Locate the cell with the specified text and output its (x, y) center coordinate. 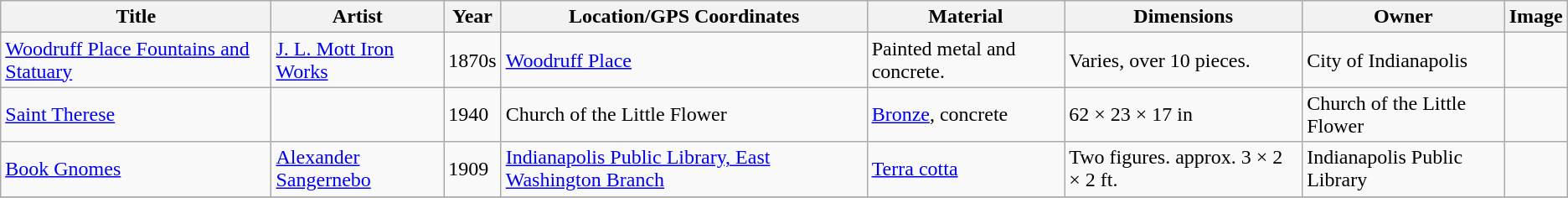
Material (966, 17)
Alexander Sangernebo (358, 169)
1909 (472, 169)
Image (1536, 17)
City of Indianapolis (1404, 60)
1870s (472, 60)
Year (472, 17)
Title (136, 17)
J. L. Mott Iron Works (358, 60)
Indianapolis Public Library, East Washington Branch (683, 169)
Bronze, concrete (966, 114)
Dimensions (1184, 17)
Saint Therese (136, 114)
Varies, over 10 pieces. (1184, 60)
Woodruff Place Fountains and Statuary (136, 60)
Location/GPS Coordinates (683, 17)
Painted metal and concrete. (966, 60)
1940 (472, 114)
Terra cotta (966, 169)
Two figures. approx. 3 × 2 × 2 ft. (1184, 169)
Book Gnomes (136, 169)
Owner (1404, 17)
Woodruff Place (683, 60)
Artist (358, 17)
62 × 23 × 17 in (1184, 114)
Indianapolis Public Library (1404, 169)
